Return the (X, Y) coordinate for the center point of the cell that contains the specified text.  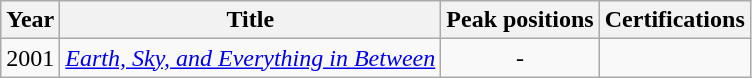
Certifications (674, 20)
Year (30, 20)
Earth, Sky, and Everything in Between (250, 58)
Peak positions (520, 20)
2001 (30, 58)
Title (250, 20)
- (520, 58)
